Return the [X, Y] coordinate for the center point of the cell that contains the specified text.  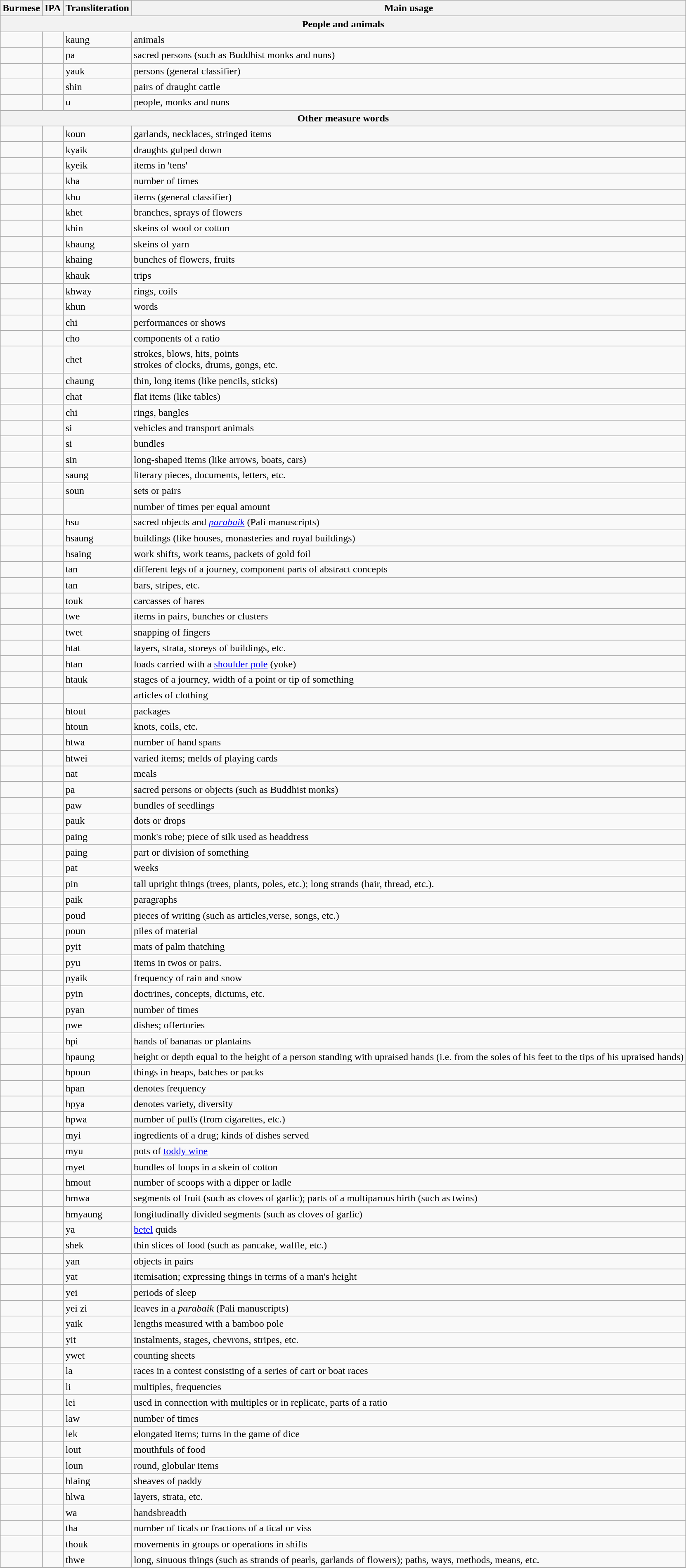
components of a ratio [409, 338]
packages [409, 711]
khet [97, 213]
u [97, 102]
height or depth equal to the height of a person standing with upraised hands (i.e. from the soles of his feet to the tips of his upraised hands) [409, 1057]
khaing [97, 260]
yauk [97, 71]
paik [97, 899]
htan [97, 664]
stages of a journey, width of a point or tip of something [409, 679]
sheaves of paddy [409, 1481]
kyaik [97, 149]
hpaung [97, 1057]
handsbreadth [409, 1513]
strokes, blows, hits, pointsstrokes of clocks, drums, gongs, etc. [409, 359]
htat [97, 648]
things in heaps, batches or packs [409, 1072]
part or division of something [409, 852]
myi [97, 1135]
movements in groups or operations in shifts [409, 1544]
kaung [97, 40]
loun [97, 1466]
number of puffs (from cigarettes, etc.) [409, 1120]
khway [97, 291]
work shifts, work teams, packets of gold foil [409, 554]
rings, coils [409, 291]
layers, strata, storeys of buildings, etc. [409, 648]
cho [97, 338]
Main usage [409, 8]
thin, long items (like pencils, sticks) [409, 381]
khin [97, 228]
twe [97, 617]
myet [97, 1167]
mats of palm thatching [409, 946]
ywet [97, 1355]
monk's robe; piece of silk used as headdress [409, 837]
yaik [97, 1324]
hsaung [97, 538]
chat [97, 396]
knots, coils, etc. [409, 727]
denotes frequency [409, 1088]
bars, stripes, etc. [409, 585]
khaung [97, 244]
hsaing [97, 554]
chet [97, 359]
Burmese [21, 8]
sacred objects and parabaik (Pali manuscripts) [409, 522]
elongated items; turns in the game of dice [409, 1434]
counting sheets [409, 1355]
pairs of draught cattle [409, 87]
law [97, 1418]
pat [97, 868]
hmwa [97, 1198]
li [97, 1387]
hpoun [97, 1072]
pwe [97, 1025]
yat [97, 1277]
betel quids [409, 1230]
htwei [97, 758]
shek [97, 1245]
touk [97, 601]
htoun [97, 727]
koun [97, 134]
htout [97, 711]
denotes variety, diversity [409, 1104]
instalments, stages, chevrons, stripes, etc. [409, 1340]
paw [97, 805]
khauk [97, 275]
animals [409, 40]
performances or shows [409, 323]
skeins of wool or cotton [409, 228]
soun [97, 491]
meals [409, 774]
hmyaung [97, 1214]
yei zi [97, 1308]
bundles [409, 444]
htauk [97, 679]
twet [97, 632]
dishes; offertories [409, 1025]
Transliteration [97, 8]
khun [97, 307]
piles of material [409, 931]
poun [97, 931]
pyin [97, 994]
buildings (like houses, monasteries and royal buildings) [409, 538]
dots or drops [409, 821]
hpan [97, 1088]
yit [97, 1340]
segments of fruit (such as cloves of garlic); parts of a multiparous birth (such as twins) [409, 1198]
lei [97, 1402]
kyeik [97, 165]
bundles of loops in a skein of cotton [409, 1167]
vehicles and transport animals [409, 428]
pyit [97, 946]
layers, strata, etc. [409, 1497]
round, globular items [409, 1466]
different legs of a journey, component parts of abstract concepts [409, 569]
paragraphs [409, 899]
thouk [97, 1544]
articles of clothing [409, 695]
long, sinuous things (such as strands of pearls, garlands of flowers); paths, ways, methods, means, etc. [409, 1560]
number of ticals or fractions of a tical or viss [409, 1528]
rings, bangles [409, 412]
bunches of flowers, fruits [409, 260]
thin slices of food (such as pancake, waffle, etc.) [409, 1245]
used in connection with multiples or in replicate, parts of a ratio [409, 1402]
frequency of rain and snow [409, 978]
races in a contest consisting of a series of cart or boat races [409, 1371]
lek [97, 1434]
IPA [53, 8]
ya [97, 1230]
sets or pairs [409, 491]
multiples, frequencies [409, 1387]
lout [97, 1449]
words [409, 307]
tall upright things (trees, plants, poles, etc.); long strands (hair, thread, etc.). [409, 884]
literary pieces, documents, letters, etc. [409, 475]
hmout [97, 1182]
leaves in a parabaik (Pali manuscripts) [409, 1308]
number of hand spans [409, 742]
lengths measured with a bamboo pole [409, 1324]
items in 'tens' [409, 165]
shin [97, 87]
People and animals [343, 24]
wa [97, 1513]
nat [97, 774]
number of times per equal amount [409, 507]
long-shaped items (like arrows, boats, cars) [409, 460]
number of scoops with a dipper or ladle [409, 1182]
mouthfuls of food [409, 1449]
itemisation; expressing things in terms of a man's height [409, 1277]
chaung [97, 381]
myu [97, 1151]
branches, sprays of flowers [409, 213]
hsu [97, 522]
sacred persons or objects (such as Buddhist monks) [409, 790]
poud [97, 915]
people, monks and nuns [409, 102]
tha [97, 1528]
trips [409, 275]
khu [97, 197]
saung [97, 475]
snapping of fingers [409, 632]
pauk [97, 821]
pots of toddy wine [409, 1151]
varied items; melds of playing cards [409, 758]
kha [97, 181]
yan [97, 1261]
objects in pairs [409, 1261]
periods of sleep [409, 1293]
la [97, 1371]
weeks [409, 868]
sin [97, 460]
pieces of writing (such as articles,verse, songs, etc.) [409, 915]
thwe [97, 1560]
pyu [97, 963]
pyan [97, 1010]
items in twos or pairs. [409, 963]
items in pairs, bunches or clusters [409, 617]
hpwa [97, 1120]
yei [97, 1293]
htwa [97, 742]
pin [97, 884]
hlwa [97, 1497]
hlaing [97, 1481]
hpi [97, 1041]
loads carried with a shoulder pole (yoke) [409, 664]
ingredients of a drug; kinds of dishes served [409, 1135]
persons (general classifier) [409, 71]
garlands, necklaces, stringed items [409, 134]
flat items (like tables) [409, 396]
items (general classifier) [409, 197]
sacred persons (such as Buddhist monks and nuns) [409, 55]
hands of bananas or plantains [409, 1041]
skeins of yarn [409, 244]
Other measure words [343, 118]
bundles of seedlings [409, 805]
carcasses of hares [409, 601]
hpya [97, 1104]
longitudinally divided segments (such as cloves of garlic) [409, 1214]
doctrines, concepts, dictums, etc. [409, 994]
pyaik [97, 978]
draughts gulped down [409, 149]
